Scan for the cell matching the given text and deliver its [X, Y] coordinate at center. 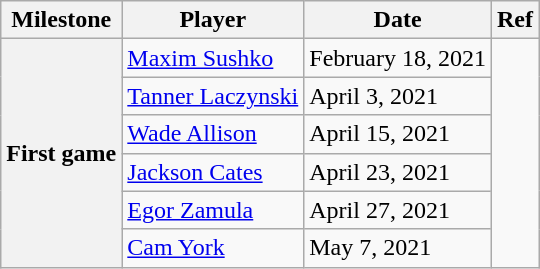
April 15, 2021 [398, 134]
Date [398, 20]
Cam York [213, 248]
February 18, 2021 [398, 58]
Player [213, 20]
April 23, 2021 [398, 172]
May 7, 2021 [398, 248]
Wade Allison [213, 134]
First game [62, 153]
April 3, 2021 [398, 96]
Milestone [62, 20]
Egor Zamula [213, 210]
April 27, 2021 [398, 210]
Tanner Laczynski [213, 96]
Jackson Cates [213, 172]
Ref [514, 20]
Maxim Sushko [213, 58]
